Pinpoint the cell where the given text exists, returning its (X, Y) midpoint coordinate. 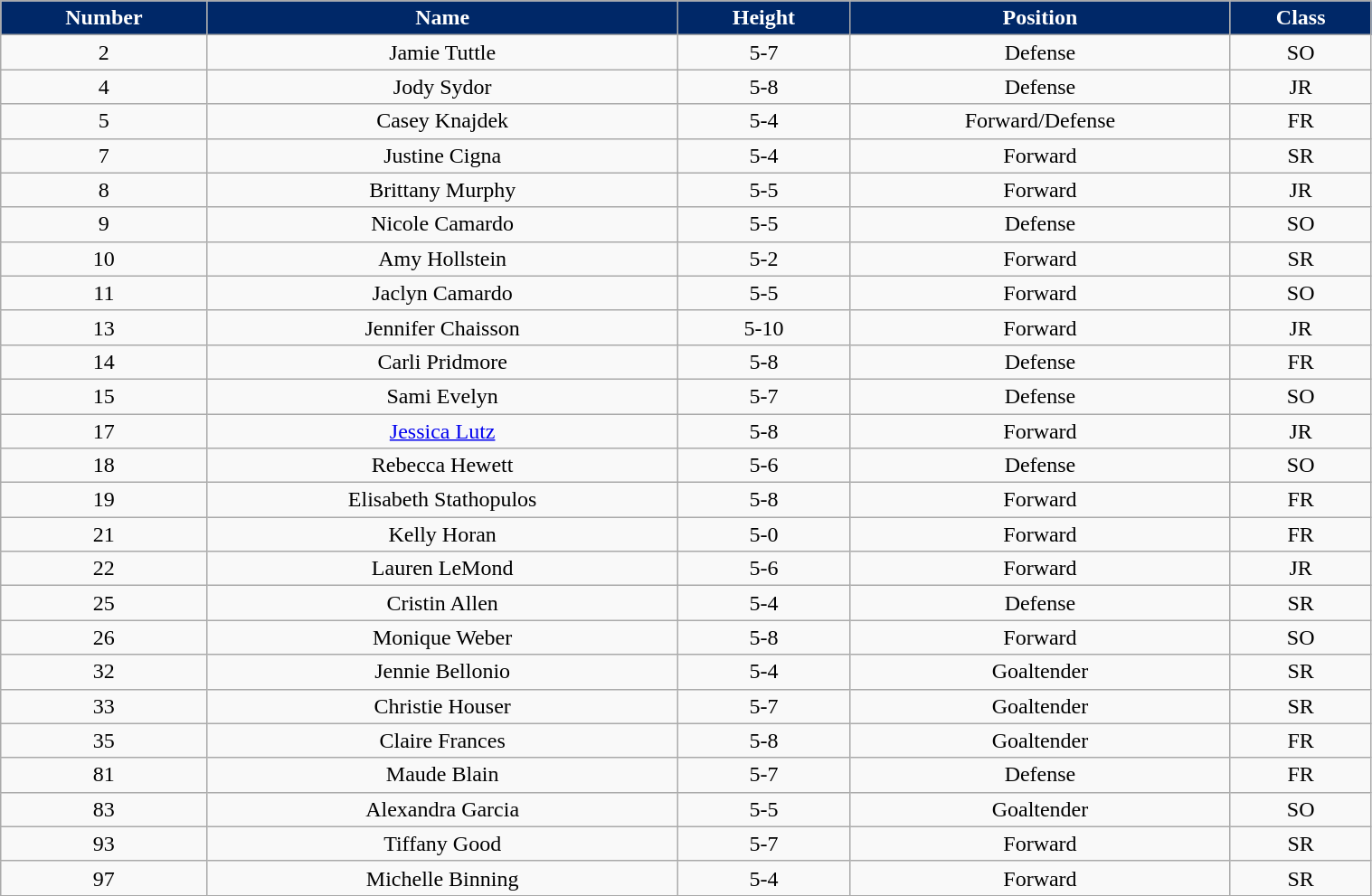
Rebecca Hewett (442, 466)
19 (104, 500)
Christie Houser (442, 706)
25 (104, 603)
4 (104, 87)
Class (1301, 18)
Jody Sydor (442, 87)
93 (104, 844)
Monique Weber (442, 637)
83 (104, 809)
11 (104, 293)
7 (104, 156)
35 (104, 740)
18 (104, 466)
21 (104, 534)
Height (763, 18)
10 (104, 259)
17 (104, 431)
Jennie Bellonio (442, 672)
Brittany Murphy (442, 190)
Nicole Camardo (442, 224)
Sami Evelyn (442, 396)
Elisabeth Stathopulos (442, 500)
Carli Pridmore (442, 362)
Position (1040, 18)
Michelle Binning (442, 878)
Alexandra Garcia (442, 809)
Tiffany Good (442, 844)
14 (104, 362)
9 (104, 224)
97 (104, 878)
Kelly Horan (442, 534)
Cristin Allen (442, 603)
22 (104, 569)
33 (104, 706)
Jaclyn Camardo (442, 293)
Lauren LeMond (442, 569)
5-2 (763, 259)
2 (104, 52)
5-0 (763, 534)
13 (104, 327)
Justine Cigna (442, 156)
Name (442, 18)
Casey Knajdek (442, 121)
Maude Blain (442, 775)
Jennifer Chaisson (442, 327)
5-10 (763, 327)
8 (104, 190)
32 (104, 672)
15 (104, 396)
Jessica Lutz (442, 431)
Number (104, 18)
81 (104, 775)
Claire Frances (442, 740)
5 (104, 121)
Jamie Tuttle (442, 52)
26 (104, 637)
Amy Hollstein (442, 259)
Forward/Defense (1040, 121)
